For the text-containing cell, return its midpoint in [X, Y] coordinate format. 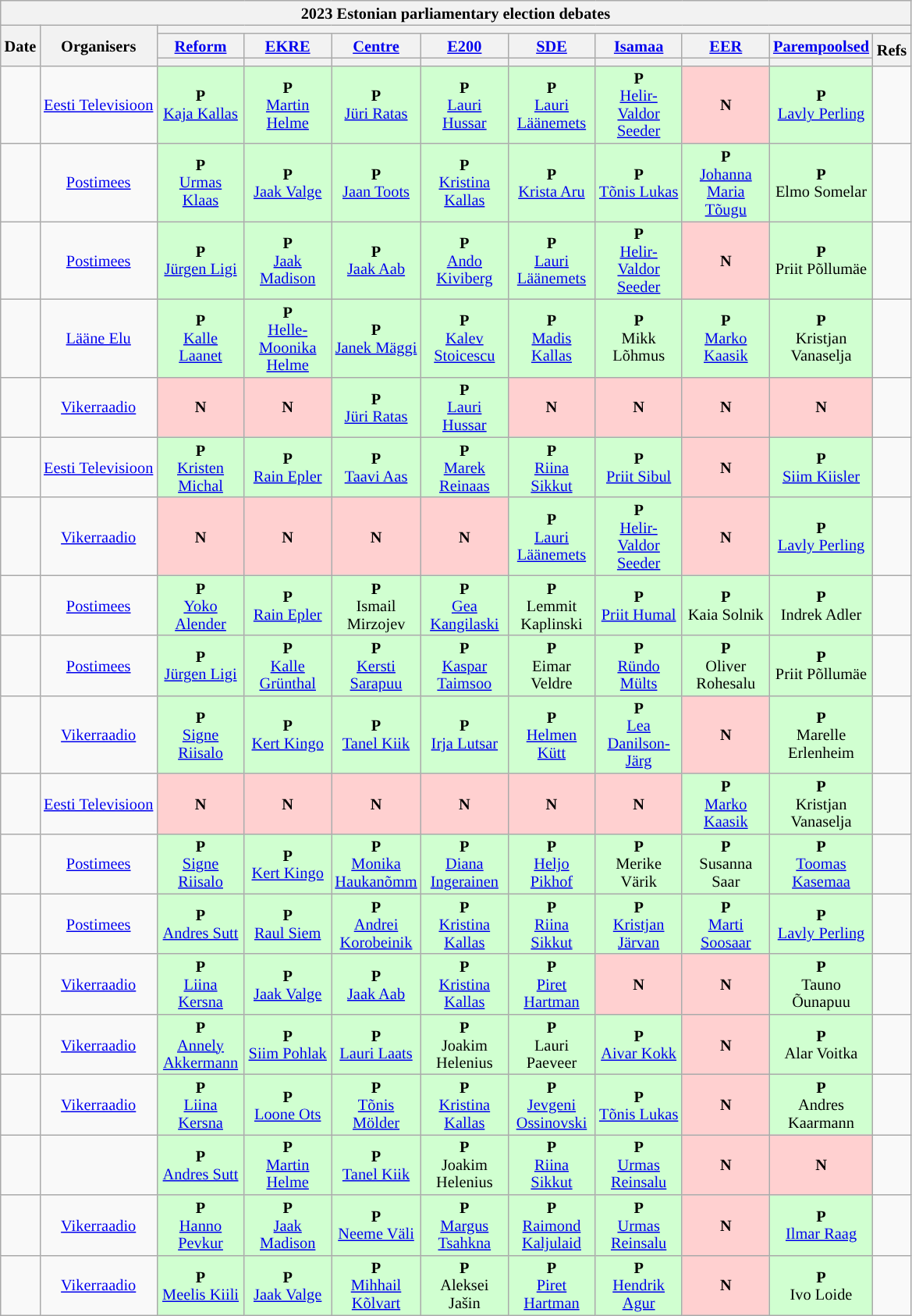
PJohanna Maria Tõugu [726, 183]
PHendrik Agur [639, 1285]
PDiana Ingerainen [465, 863]
PMadis Kallas [552, 338]
SDE [552, 45]
PIndrek Adler [821, 606]
PMihhail Kõlvart [376, 1285]
PJanek Mäggi [376, 338]
PElmo Somelar [821, 183]
POliver Rohesalu [726, 665]
PSiim Kiisler [821, 467]
Date [20, 45]
PLoone Ots [288, 1104]
PMarelle Erlenheim [821, 734]
PIrja Lutsar [465, 734]
PHanno Pevkur [200, 1225]
Isamaa [639, 45]
PHeljo Pikhof [552, 863]
PMeelis Kiili [200, 1285]
PMikk Lõhmus [639, 338]
EKRE [288, 45]
PHelle-Moonika Helme [288, 338]
PMargus Tsahkna [465, 1225]
PPriit Sibul [639, 467]
PPriit Humal [639, 606]
PHelmen Kütt [552, 734]
PLea Danilson-Järg [639, 734]
PKalev Stoicescu [465, 338]
PTaavi Aas [376, 467]
PMarti Soosaar [726, 924]
PAndres Kaarmann [821, 1104]
PKalle Grünthal [288, 665]
PAlar Voitka [821, 1044]
PSiim Pohlak [288, 1044]
PAivar Kokk [639, 1044]
PIvo Loide [821, 1285]
PUrmas Klaas [200, 183]
PTauno Õunapuu [821, 983]
PYoko Alender [200, 606]
PAnnely Akkermann [200, 1044]
PLauri Paeveer [552, 1044]
PAndrei Korobeinik [376, 924]
PLauri Laats [376, 1044]
Organisers [98, 45]
2023 Estonian parliamentary election debates [456, 12]
PMarek Reinaas [465, 467]
PEimar Veldre [552, 665]
PJaan Toots [376, 183]
PJevgeni Ossinovski [552, 1104]
PAndo Kiviberg [465, 260]
Parempoolsed [821, 45]
PRündo Mülts [639, 665]
EER [726, 45]
Lääne Elu [98, 338]
PTõnis Mölder [376, 1104]
PNeeme Väli [376, 1225]
PKrista Aru [552, 183]
Refs [892, 49]
PMonika Haukanõmm [376, 863]
PKaspar Taimsoo [465, 665]
Reform [200, 45]
PKalle Laanet [200, 338]
PKristjan Järvan [639, 924]
PRaul Siem [288, 924]
PIlmar Raag [821, 1225]
PKaja Kallas [200, 105]
PKersti Sarapuu [376, 665]
PLemmit Kaplinski [552, 606]
E200 [465, 45]
PToomas Kasemaa [821, 863]
PRaimond Kaljulaid [552, 1225]
PSusanna Saar [726, 863]
PKristen Michal [200, 467]
PKaia Solnik [726, 606]
PGea Kangilaski [465, 606]
PMerike Värik [639, 863]
PIsmail Mirzojev [376, 606]
PAleksei Jašin [465, 1285]
Centre [376, 45]
